Scan for the cell matching the given text and deliver its [x, y] coordinate at center. 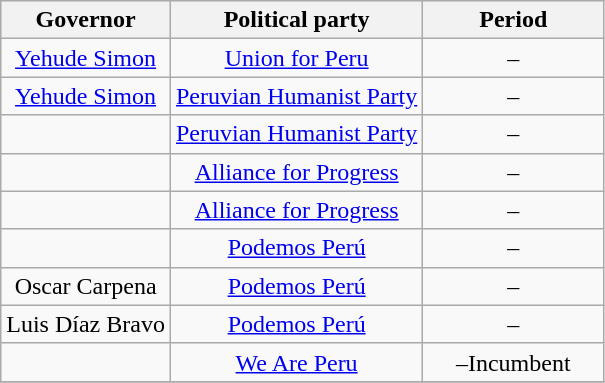
Union for Peru [296, 58]
Oscar Carpena [86, 286]
Governor [86, 20]
–Incumbent [514, 362]
Luis Díaz Bravo [86, 324]
We Are Peru [296, 362]
Period [514, 20]
Political party [296, 20]
